Scan for the cell matching the given text and deliver its (X, Y) coordinate at center. 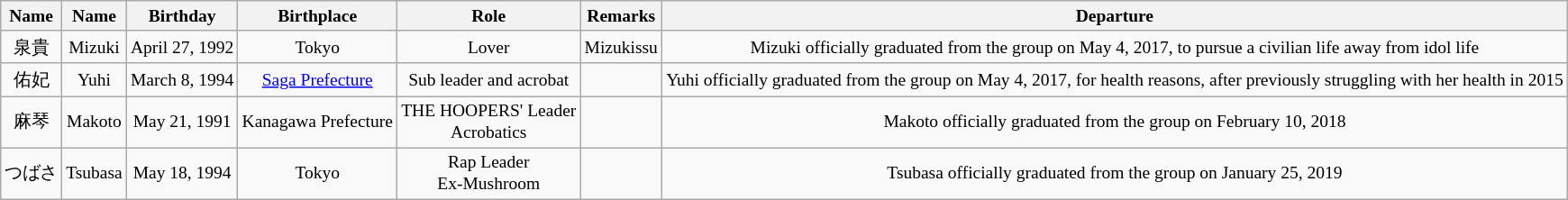
Saga Prefecture (317, 79)
Kanagawa Prefecture (317, 123)
Birthday (182, 16)
泉貴 (32, 47)
佑妃 (32, 79)
つばさ (32, 173)
Tsubasa (95, 173)
Remarks (622, 16)
Yuhi (95, 79)
March 8, 1994 (182, 79)
Makoto officially graduated from the group on February 10, 2018 (1114, 123)
Lover (488, 47)
Birthplace (317, 16)
Makoto (95, 123)
May 18, 1994 (182, 173)
THE HOOPERS' LeaderAcrobatics (488, 123)
Mizukissu (622, 47)
May 21, 1991 (182, 123)
Mizuki (95, 47)
Rap LeaderEx-Mushroom (488, 173)
Mizuki officially graduated from the group on May 4, 2017, to pursue a civilian life away from idol life (1114, 47)
Departure (1114, 16)
Tsubasa officially graduated from the group on January 25, 2019 (1114, 173)
Yuhi officially graduated from the group on May 4, 2017, for health reasons, after previously struggling with her health in 2015 (1114, 79)
April 27, 1992 (182, 47)
Role (488, 16)
Sub leader and acrobat (488, 79)
麻琴 (32, 123)
